Provide the (x, y) coordinate of the cell's center where the given text is located.  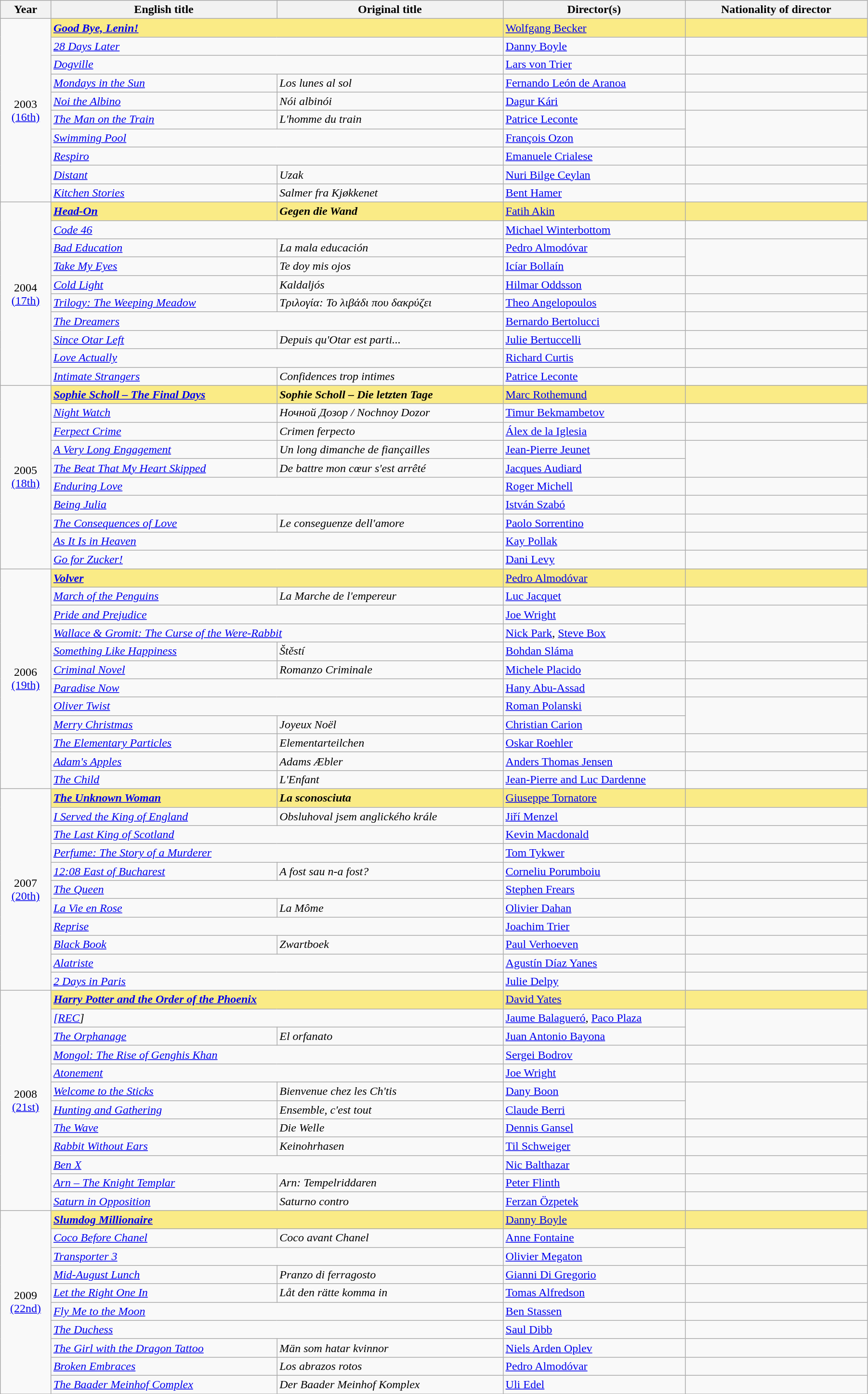
Sophie Scholl – The Final Days (164, 395)
Black Book (164, 945)
Štěstí (390, 651)
Ben X (276, 1165)
Ben Stassen (594, 1311)
Adams Æbler (390, 761)
Theo Angelopoulos (594, 303)
L'homme du train (390, 119)
L'Enfant (390, 779)
The Unknown Woman (164, 798)
Kitchen Stories (164, 193)
Jacques Audiard (594, 468)
Pride and Prejudice (276, 615)
Ferzan Özpetek (594, 1201)
Christian Carion (594, 724)
Kay Pollak (594, 541)
Slumdog Millionaire (276, 1220)
Luc Jacquet (594, 596)
2005(18th) (26, 477)
Broken Embraces (164, 1366)
As It Is in Heaven (276, 541)
The Consequences of Love (164, 523)
Die Welle (390, 1128)
I Served the King of England (164, 816)
Julie Bertuccelli (594, 340)
Kaldaljós (390, 285)
The Elementary Particles (164, 743)
Romanzo Criminale (390, 670)
Ferpect Crime (164, 431)
English title (164, 10)
The Last King of Scotland (276, 835)
Noi the Albino (164, 101)
Transporter 3 (276, 1256)
Saturn in Opposition (164, 1201)
A fost sau n-a fost? (390, 871)
Hunting and Gathering (164, 1109)
Richard Curtis (594, 358)
Bohdan Sláma (594, 651)
2006(19th) (26, 679)
Ночной Дозор / Nochnoy Dozor (390, 413)
La mala educación (390, 248)
Til Schweiger (594, 1146)
Juan Antonio Bayona (594, 1036)
Depuis qu'Otar est parti... (390, 340)
Jaume Balagueró, Paco Plaza (594, 1018)
Nick Park, Steve Box (594, 633)
La sconosciuta (390, 798)
Julie Delpy (594, 981)
Michele Placido (594, 670)
Reprise (276, 926)
The Baader Meinhof Complex (164, 1384)
2009(22nd) (26, 1302)
Joyeux Noël (390, 724)
Arn: Tempelriddaren (390, 1183)
The Beat That My Heart Skipped (164, 468)
Merry Christmas (164, 724)
Obsluhoval jsem anglického krále (390, 816)
Corneliu Porumboiu (594, 871)
Go for Zucker! (276, 560)
François Ozon (594, 138)
Cold Light (164, 285)
Being Julia (276, 504)
Michael Winterbottom (594, 230)
Hilmar Oddsson (594, 285)
Night Watch (164, 413)
Swimming Pool (276, 138)
Lars von Trier (594, 65)
Olivier Megaton (594, 1256)
March of the Penguins (164, 596)
The Dreamers (276, 321)
Giuseppe Tornatore (594, 798)
Fernando León de Aranoa (594, 83)
Jean-Pierre Jeunet (594, 449)
Take My Eyes (164, 266)
Låt den rätte komma in (390, 1293)
Gianni Di Gregorio (594, 1275)
Mondays in the Sun (164, 83)
Year (26, 10)
Stephen Frears (594, 890)
2007(20th) (26, 889)
Saturno contro (390, 1201)
Agustín Díaz Yanes (594, 963)
The Wave (164, 1128)
Álex de la Iglesia (594, 431)
Un long dimanche de fiançailles (390, 449)
Alatriste (276, 963)
12:08 East of Bucharest (164, 871)
Hany Abu-Assad (594, 688)
Claude Berri (594, 1109)
2 Days in Paris (276, 981)
Zwartboek (390, 945)
A Very Long Engagement (164, 449)
Code 46 (276, 230)
Icíar Bollaín (594, 266)
Volver (276, 578)
Dennis Gansel (594, 1128)
Nói albinói (390, 101)
La Marche de l'empereur (390, 596)
Harry Potter and the Order of the Phoenix (276, 999)
De battre mon cœur s'est arrêté (390, 468)
Paul Verhoeven (594, 945)
The Girl with the Dragon Tattoo (164, 1348)
Emanuele Crialese (594, 156)
Director(s) (594, 10)
Confidences trop intimes (390, 376)
Bent Hamer (594, 193)
Mid-August Lunch (164, 1275)
Atonement (276, 1073)
Mongol: The Rise of Genghis Khan (276, 1054)
Pranzo di ferragosto (390, 1275)
28 Days Later (276, 46)
Dogville (276, 65)
Original title (390, 10)
Paolo Sorrentino (594, 523)
The Queen (276, 890)
Niels Arden Oplev (594, 1348)
Fatih Akin (594, 211)
Something Like Happiness (164, 651)
Keinohrhasen (390, 1146)
The Duchess (276, 1329)
2008(21st) (26, 1100)
Joachim Trier (594, 926)
Adam's Apples (164, 761)
Good Bye, Lenin! (276, 28)
Arn – The Knight Templar (164, 1183)
Let the Right One In (164, 1293)
Roman Polanski (594, 706)
Män som hatar kvinnor (390, 1348)
Coco avant Chanel (390, 1238)
Dani Levy (594, 560)
Ensemble, c'est tout (390, 1109)
Jean-Pierre and Luc Dardenne (594, 779)
Welcome to the Sticks (164, 1091)
Salmer fra Kjøkkenet (390, 193)
Uli Edel (594, 1384)
Oskar Roehler (594, 743)
Los lunes al sol (390, 83)
Τριλογία: Το λιβάδι που δακρύζει (390, 303)
Bienvenue chez les Ch'tis (390, 1091)
Los abrazos rotos (390, 1366)
Le conseguenze dell'amore (390, 523)
Criminal Novel (164, 670)
Intimate Strangers (164, 376)
La Vie en Rose (164, 908)
Since Otar Left (164, 340)
Dagur Kári (594, 101)
Distant (164, 174)
Peter Flinth (594, 1183)
Der Baader Meinhof Komplex (390, 1384)
Nuri Bilge Ceylan (594, 174)
David Yates (594, 999)
Timur Bekmambetov (594, 413)
The Child (164, 779)
Head-On (164, 211)
Marc Rothemund (594, 395)
Perfume: The Story of a Murderer (276, 853)
Wolfgang Becker (594, 28)
Roger Michell (594, 486)
Tomas Alfredson (594, 1293)
Wallace & Gromit: The Curse of the Were-Rabbit (276, 633)
Trilogy: The Weeping Meadow (164, 303)
Oliver Twist (276, 706)
Rabbit Without Ears (164, 1146)
Elementarteilchen (390, 743)
2004(17th) (26, 294)
Anders Thomas Jensen (594, 761)
El orfanato (390, 1036)
Anne Fontaine (594, 1238)
Nationality of director (776, 10)
Te doy mis ojos (390, 266)
Gegen die Wand (390, 211)
Kevin Macdonald (594, 835)
Bernardo Bertolucci (594, 321)
The Orphanage (164, 1036)
Jiří Menzel (594, 816)
Fly Me to the Moon (276, 1311)
Nic Balthazar (594, 1165)
Sergei Bodrov (594, 1054)
Uzak (390, 174)
Coco Before Chanel (164, 1238)
Crimen ferpecto (390, 431)
The Man on the Train (164, 119)
Dany Boon (594, 1091)
Sophie Scholl – Die letzten Tage (390, 395)
Enduring Love (276, 486)
La Môme (390, 908)
2003(16th) (26, 111)
Saul Dibb (594, 1329)
[REC] (276, 1018)
István Szabó (594, 504)
Tom Tykwer (594, 853)
Love Actually (276, 358)
Bad Education (164, 248)
Respiro (276, 156)
Olivier Dahan (594, 908)
Paradise Now (276, 688)
